Scan for the cell matching the given text and deliver its (x, y) coordinate at center. 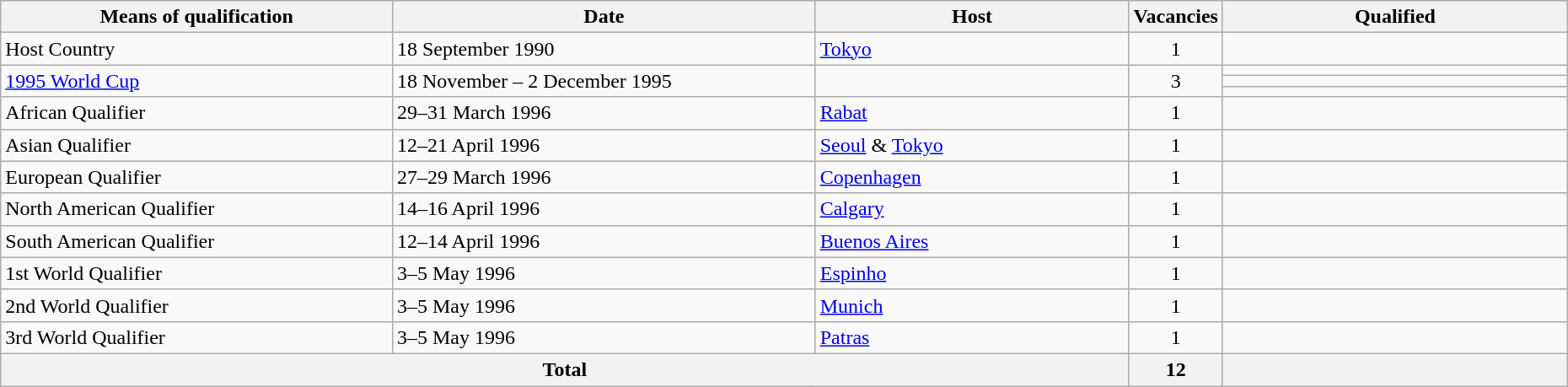
Total (565, 369)
Munich (972, 305)
29–31 March 1996 (604, 113)
Asian Qualifier (197, 145)
12–21 April 1996 (604, 145)
Patras (972, 337)
Espinho (972, 273)
African Qualifier (197, 113)
3rd World Qualifier (197, 337)
1995 World Cup (197, 81)
Tokyo (972, 49)
Calgary (972, 209)
1st World Qualifier (197, 273)
Qualified (1394, 17)
2nd World Qualifier (197, 305)
North American Qualifier (197, 209)
Means of qualification (197, 17)
Seoul & Tokyo (972, 145)
Date (604, 17)
18 November – 2 December 1995 (604, 81)
Buenos Aires (972, 241)
Host Country (197, 49)
12 (1176, 369)
18 September 1990 (604, 49)
3 (1176, 81)
27–29 March 1996 (604, 177)
Rabat (972, 113)
12–14 April 1996 (604, 241)
Copenhagen (972, 177)
Vacancies (1176, 17)
European Qualifier (197, 177)
14–16 April 1996 (604, 209)
Host (972, 17)
South American Qualifier (197, 241)
